Locate the cell with the specified text and output its (X, Y) center coordinate. 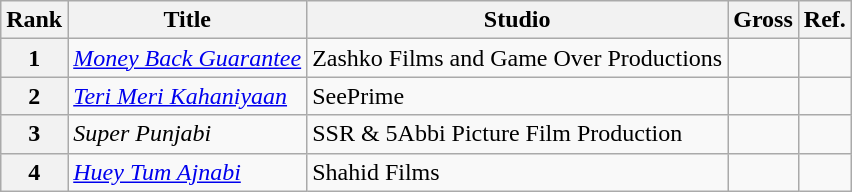
4 (34, 172)
Zashko Films and Game Over Productions (518, 58)
Super Punjabi (188, 134)
Shahid Films (518, 172)
Gross (764, 20)
Title (188, 20)
Huey Tum Ajnabi (188, 172)
Ref. (824, 20)
1 (34, 58)
SSR & 5Abbi Picture Film Production (518, 134)
2 (34, 96)
SeePrime (518, 96)
Studio (518, 20)
3 (34, 134)
Teri Meri Kahaniyaan (188, 96)
Money Back Guarantee (188, 58)
Rank (34, 20)
